Extract the [x, y] coordinate from the center of the cell holding the provided text.  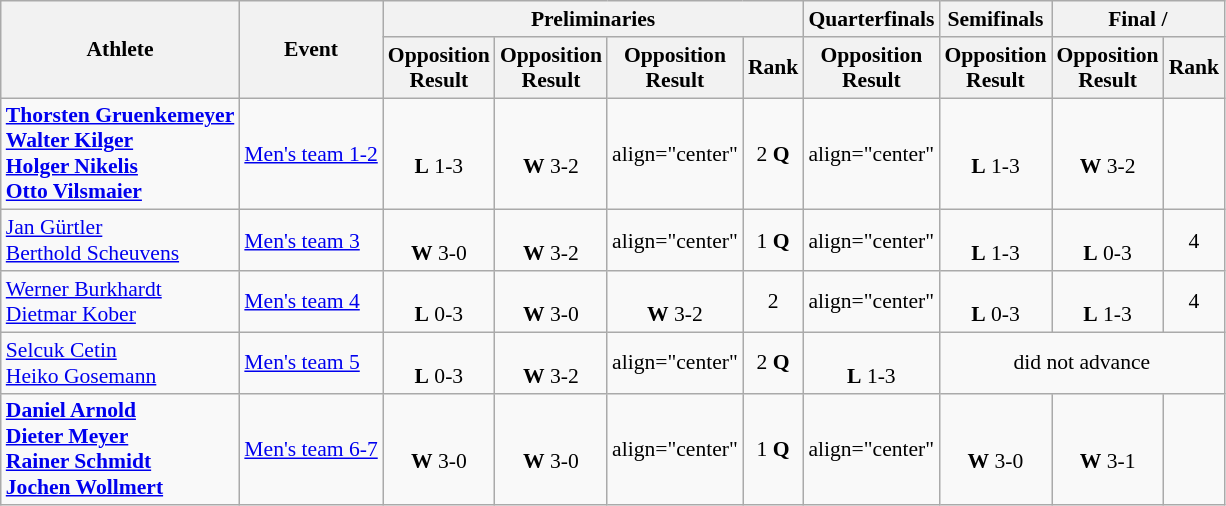
Men's team 4 [311, 302]
Event [311, 50]
Semifinals [995, 19]
Men's team 6-7 [311, 449]
Athlete [120, 50]
Daniel Arnold Dieter Meyer Rainer Schmidt Jochen Wollmert [120, 449]
Werner Burkhardt Dietmar Kober [120, 302]
Quarterfinals [871, 19]
did not advance [1082, 362]
Men's team 1-2 [311, 154]
Final / [1138, 19]
Preliminaries [594, 19]
Jan Gürtler Berthold Scheuvens [120, 240]
W 3-1 [1108, 449]
Selcuk Cetin Heiko Gosemann [120, 362]
Men's team 3 [311, 240]
2 [774, 302]
Men's team 5 [311, 362]
Thorsten Gruenkemeyer Walter Kilger Holger Nikelis Otto Vilsmaier [120, 154]
